Find where the given text appears and provide that cell's center as [x, y] coordinate. 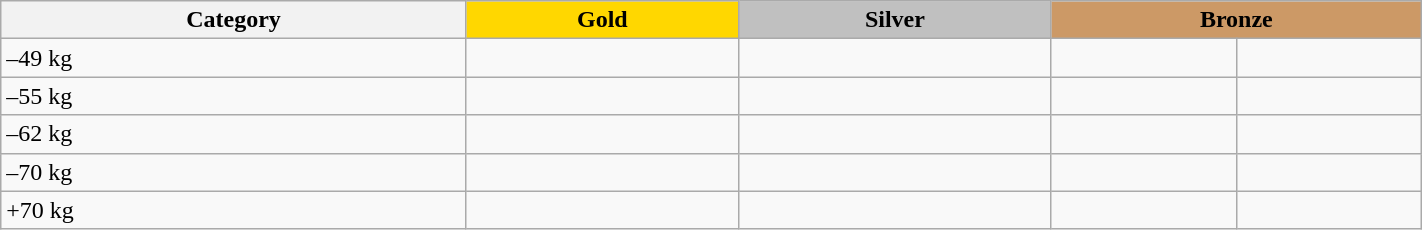
Category [234, 20]
Bronze [1236, 20]
–55 kg [234, 96]
Gold [602, 20]
+70 kg [234, 210]
–62 kg [234, 134]
–49 kg [234, 58]
Silver [894, 20]
–70 kg [234, 172]
